Extract the (x, y) coordinate from the center of the cell holding the provided text.  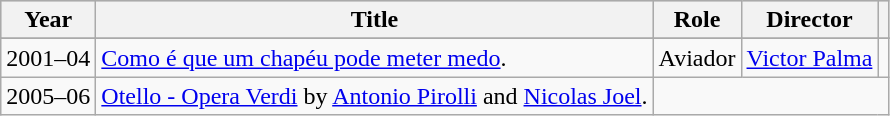
2005–06 (48, 96)
Aviador (697, 58)
Year (48, 20)
Victor Palma (810, 58)
Director (810, 20)
Como é que um chapéu pode meter medo. (374, 58)
Role (697, 20)
2001–04 (48, 58)
Otello - Opera Verdi by Antonio Pirolli and Nicolas Joel. (374, 96)
Title (374, 20)
